Output the [X, Y] coordinate of the center of the cell containing the given text.  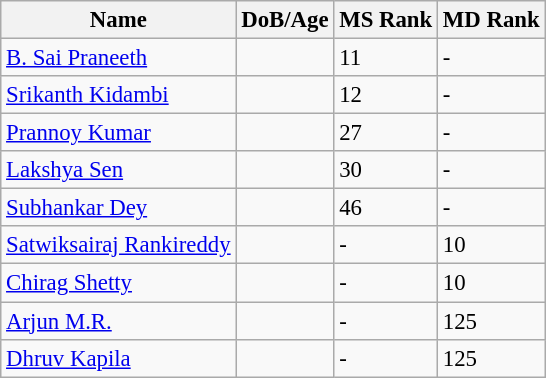
DoB/Age [285, 20]
Chirag Shetty [118, 283]
46 [386, 208]
12 [386, 95]
Srikanth Kidambi [118, 95]
30 [386, 170]
MD Rank [492, 20]
27 [386, 133]
Arjun M.R. [118, 321]
Name [118, 20]
Lakshya Sen [118, 170]
Dhruv Kapila [118, 358]
MS Rank [386, 20]
Subhankar Dey [118, 208]
11 [386, 58]
B. Sai Praneeth [118, 58]
Prannoy Kumar [118, 133]
Satwiksairaj Rankireddy [118, 245]
